Determine the (X, Y) coordinate at the center of the cell enclosing the given text.  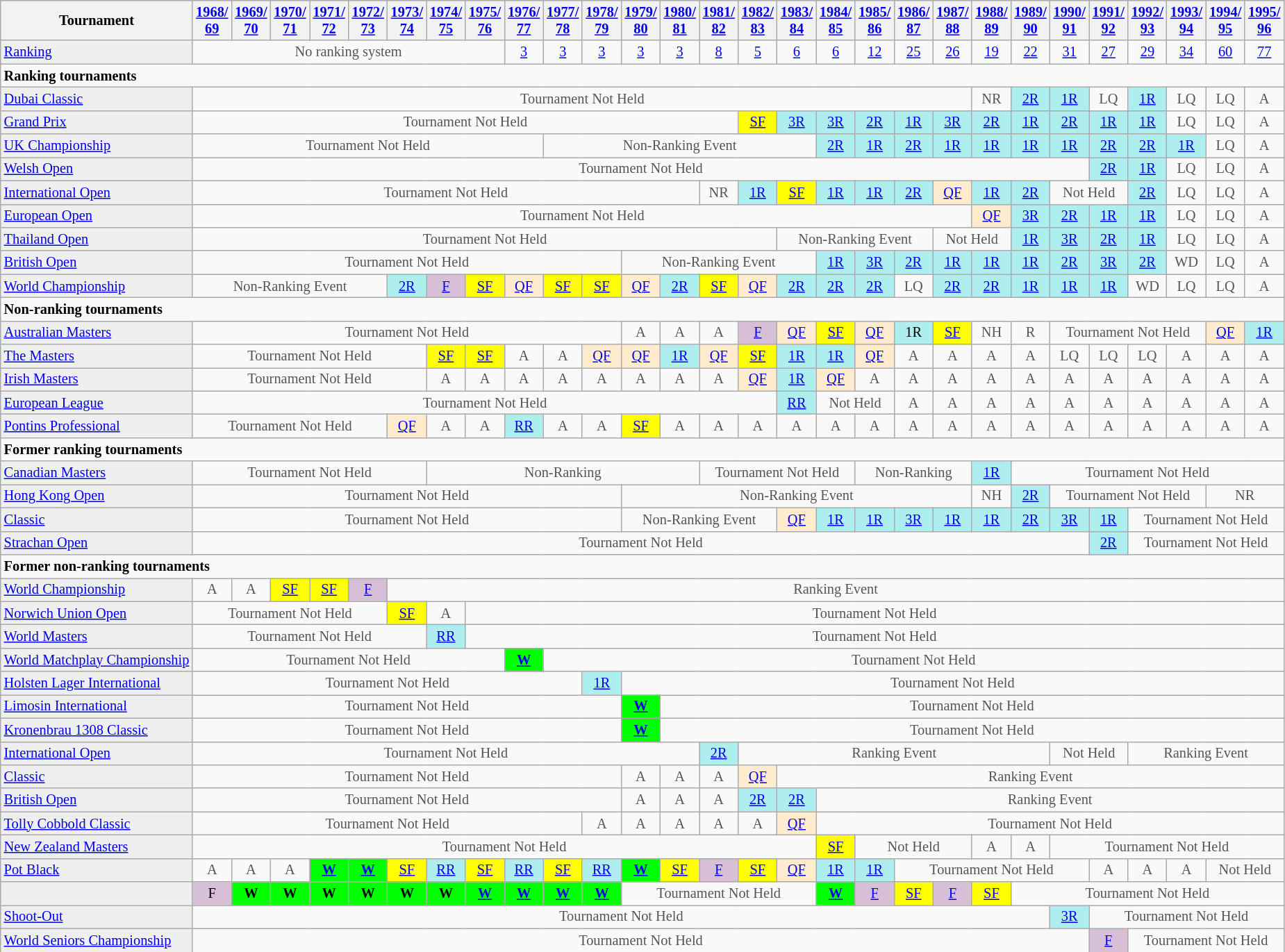
1969/70 (251, 20)
Ranking (97, 52)
1984/85 (836, 20)
1990/91 (1070, 20)
1987/88 (952, 20)
World Seniors Championship (97, 940)
1979/80 (640, 20)
29 (1147, 52)
1972/73 (368, 20)
Ranking tournaments (642, 76)
1994/95 (1225, 20)
26 (952, 52)
1980/81 (680, 20)
8 (719, 52)
1991/92 (1109, 20)
Dubai Classic (97, 99)
Pontins Professional (97, 426)
1983/84 (797, 20)
Shoot-Out (97, 917)
Tournament (97, 20)
34 (1186, 52)
Thailand Open (97, 239)
31 (1070, 52)
Australian Masters (97, 333)
1974/75 (446, 20)
1988/89 (991, 20)
12 (874, 52)
European League (97, 403)
Hong Kong Open (97, 496)
New Zealand Masters (97, 846)
1973/74 (407, 20)
1977/78 (563, 20)
Limosin International (97, 706)
Welsh Open (97, 169)
1982/83 (758, 20)
5 (758, 52)
1976/77 (524, 20)
60 (1225, 52)
Pot Black (97, 870)
Irish Masters (97, 379)
Norwich Union Open (97, 613)
1981/82 (719, 20)
19 (991, 52)
22 (1031, 52)
25 (913, 52)
No ranking system (349, 52)
1978/79 (602, 20)
Former non-ranking tournaments (642, 566)
1968/69 (212, 20)
1985/86 (874, 20)
Non-ranking tournaments (642, 309)
77 (1264, 52)
Kronenbrau 1308 Classic (97, 730)
Holsten Lager International (97, 683)
UK Championship (97, 146)
Former ranking tournaments (642, 449)
1989/90 (1031, 20)
European Open (97, 216)
1986/87 (913, 20)
World Matchplay Championship (97, 660)
1995/96 (1264, 20)
27 (1109, 52)
1975/76 (485, 20)
1993/94 (1186, 20)
Tolly Cobbold Classic (97, 824)
Strachan Open (97, 543)
Grand Prix (97, 122)
1970/71 (290, 20)
1971/72 (329, 20)
1992/93 (1147, 20)
World Masters (97, 636)
R (1031, 333)
Canadian Masters (97, 473)
The Masters (97, 356)
